Extract the (x, y) coordinate from the center of the cell holding the provided text.  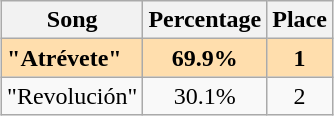
30.1% (205, 96)
Percentage (205, 20)
Song (72, 20)
2 (300, 96)
1 (300, 58)
"Revolución" (72, 96)
69.9% (205, 58)
"Atrévete" (72, 58)
Place (300, 20)
